Pinpoint the cell where the given text exists, returning its (x, y) midpoint coordinate. 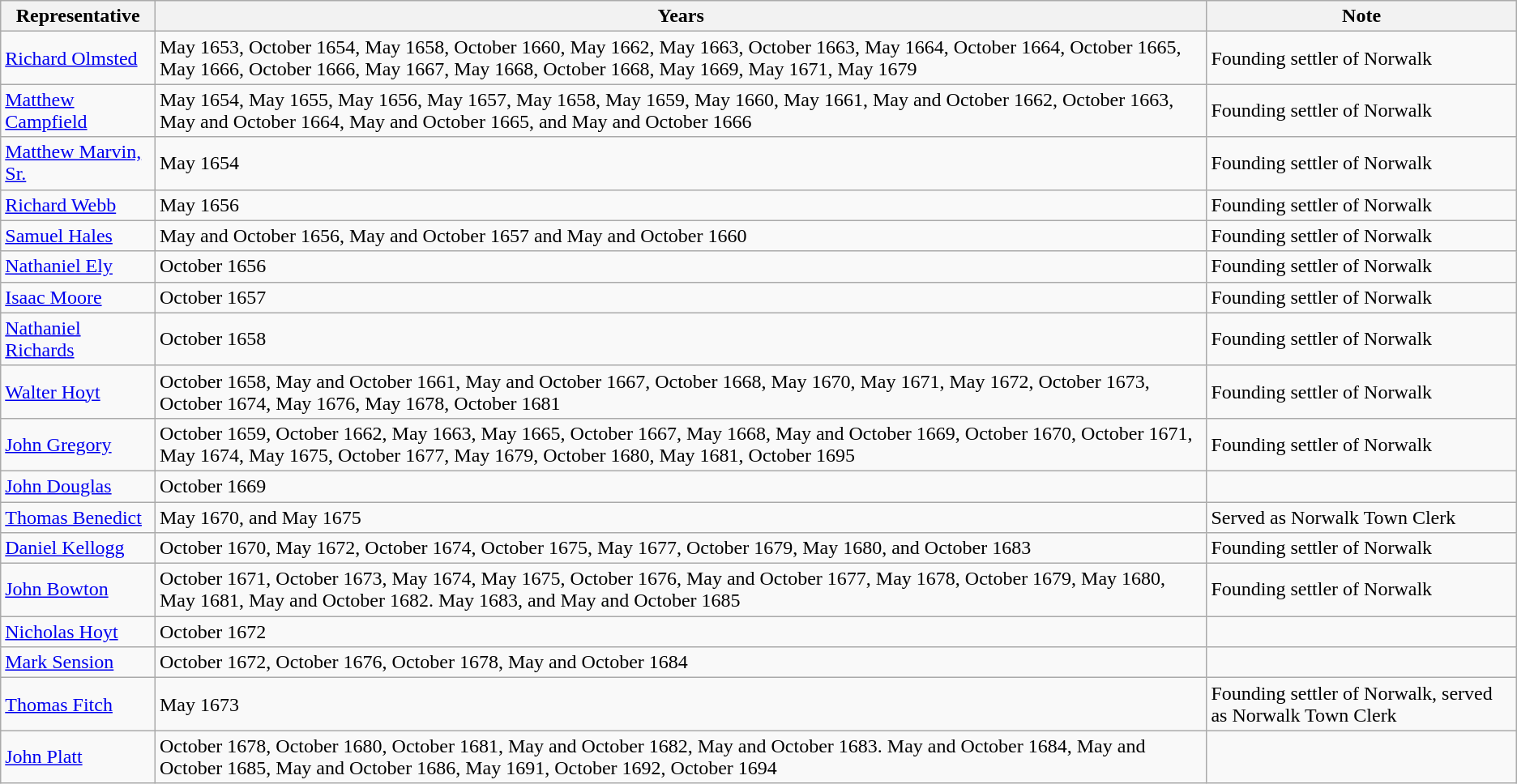
October 1670, May 1672, October 1674, October 1675, May 1677, October 1679, May 1680, and October 1683 (681, 548)
October 1672 (681, 632)
May 1673 (681, 705)
Richard Webb (78, 205)
Nicholas Hoyt (78, 632)
Samuel Hales (78, 236)
Richard Olmsted (78, 58)
Matthew Campfield (78, 110)
John Platt (78, 756)
Note (1361, 16)
Thomas Benedict (78, 518)
John Douglas (78, 486)
October 1672, October 1676, October 1678, May and October 1684 (681, 663)
Representative (78, 16)
Nathaniel Richards (78, 339)
Served as Norwalk Town Clerk (1361, 518)
Walter Hoyt (78, 392)
Matthew Marvin, Sr. (78, 164)
Mark Sension (78, 663)
Nathaniel Ely (78, 266)
May 1656 (681, 205)
Years (681, 16)
Daniel Kellogg (78, 548)
October 1658 (681, 339)
May 1670, and May 1675 (681, 518)
October 1669 (681, 486)
May 1654 (681, 164)
Thomas Fitch (78, 705)
John Bowton (78, 590)
May and October 1656, May and October 1657 and May and October 1660 (681, 236)
October 1657 (681, 297)
Isaac Moore (78, 297)
Founding settler of Norwalk, served as Norwalk Town Clerk (1361, 705)
October 1656 (681, 266)
John Gregory (78, 444)
